For the text-containing cell, return its midpoint in (x, y) coordinate format. 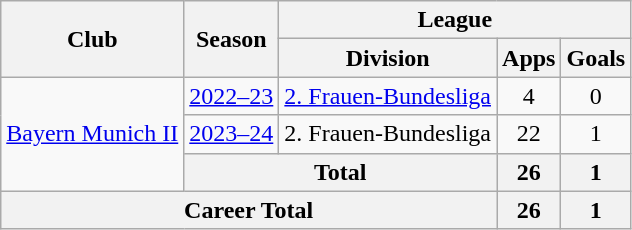
0 (596, 96)
4 (529, 96)
League (455, 20)
Apps (529, 58)
Goals (596, 58)
Season (232, 39)
Career Total (249, 210)
Division (388, 58)
2022–23 (232, 96)
Club (92, 39)
Bayern Munich II (92, 134)
Total (340, 172)
22 (529, 134)
2023–24 (232, 134)
